Scan for the cell matching the given text and deliver its [X, Y] coordinate at center. 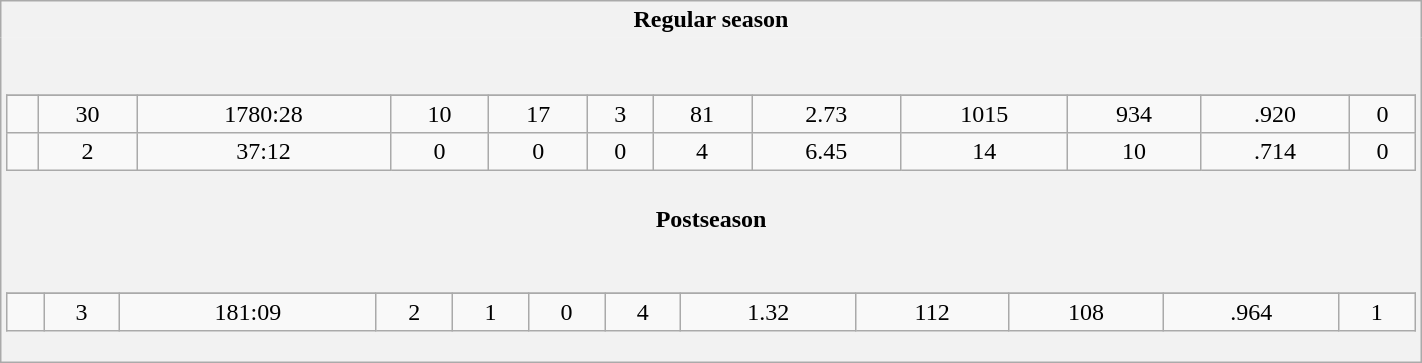
3 181:09 2 1 0 4 1.32 112 108 .964 1 [711, 300]
.714 [1275, 152]
14 [984, 152]
.964 [1252, 312]
1.32 [768, 312]
108 [1086, 312]
37:12 [264, 152]
112 [932, 312]
6.45 [827, 152]
934 [1134, 114]
181:09 [248, 312]
Regular season [711, 20]
.920 [1275, 114]
81 [702, 114]
1780:28 [264, 114]
30 [88, 114]
17 [538, 114]
2.73 [827, 114]
Postseason [711, 218]
1015 [984, 114]
30 1780:28 10 17 3 81 2.73 1015 934 .920 0 2 37:12 0 0 0 4 6.45 14 10 .714 0 [711, 119]
